Identify which cell holds the provided text, then report its [X, Y] central coordinate. 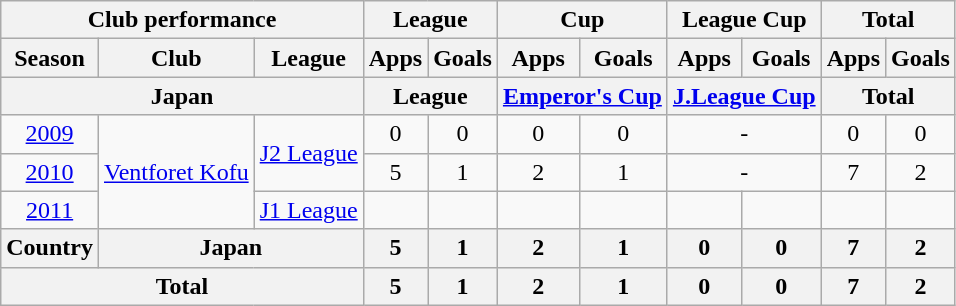
J1 League [308, 210]
J.League Cup [744, 96]
Ventforet Kofu [176, 172]
Club performance [182, 20]
Cup [582, 20]
2010 [50, 172]
2011 [50, 210]
Emperor's Cup [582, 96]
Season [50, 58]
J2 League [308, 153]
2009 [50, 134]
Country [50, 248]
League Cup [744, 20]
Club [176, 58]
